Determine the (X, Y) coordinate at the center of the cell enclosing the given text.  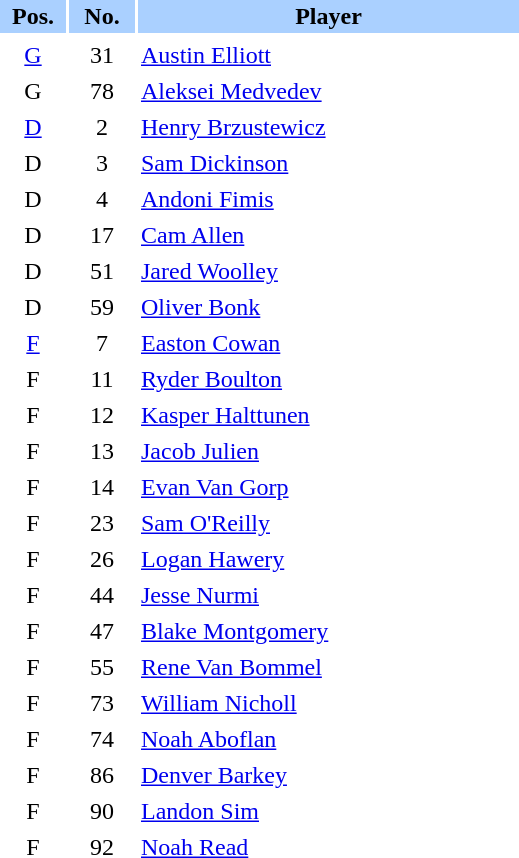
90 (102, 812)
Landon Sim (328, 812)
73 (102, 704)
Easton Cowan (328, 344)
Henry Brzustewicz (328, 128)
Pos. (33, 16)
31 (102, 56)
Jacob Julien (328, 452)
13 (102, 452)
Jared Woolley (328, 272)
2 (102, 128)
Jesse Nurmi (328, 596)
William Nicholl (328, 704)
No. (102, 16)
Denver Barkey (328, 776)
14 (102, 488)
Rene Van Bommel (328, 668)
3 (102, 164)
Aleksei Medvedev (328, 92)
Austin Elliott (328, 56)
Noah Aboflan (328, 740)
Sam Dickinson (328, 164)
Andoni Fimis (328, 200)
Ryder Boulton (328, 380)
47 (102, 632)
Cam Allen (328, 236)
7 (102, 344)
11 (102, 380)
Evan Van Gorp (328, 488)
51 (102, 272)
12 (102, 416)
55 (102, 668)
Sam O'Reilly (328, 524)
44 (102, 596)
78 (102, 92)
26 (102, 560)
17 (102, 236)
86 (102, 776)
59 (102, 308)
Player (328, 16)
Blake Montgomery (328, 632)
74 (102, 740)
Kasper Halttunen (328, 416)
Logan Hawery (328, 560)
4 (102, 200)
Oliver Bonk (328, 308)
23 (102, 524)
